Determine the [X, Y] coordinate at the center of the cell enclosing the given text.  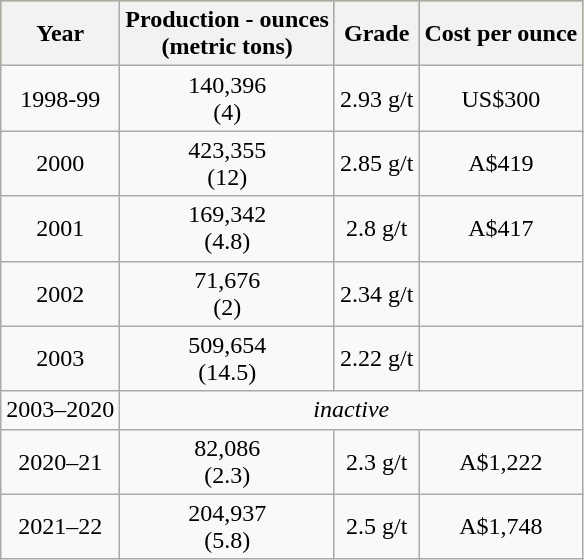
2.34 g/t [376, 294]
509,654(14.5) [228, 358]
A$1,748 [501, 526]
2002 [60, 294]
2.3 g/t [376, 462]
inactive [352, 410]
2.22 g/t [376, 358]
2.93 g/t [376, 98]
2.5 g/t [376, 526]
Production - ounces(metric tons) [228, 34]
2000 [60, 164]
2003–2020 [60, 410]
423,355(12) [228, 164]
Cost per ounce [501, 34]
1998-99 [60, 98]
82,086(2.3) [228, 462]
US$300 [501, 98]
Grade [376, 34]
A$417 [501, 228]
2.85 g/t [376, 164]
71,676(2) [228, 294]
140,396(4) [228, 98]
Year [60, 34]
A$419 [501, 164]
2001 [60, 228]
A$1,222 [501, 462]
2.8 g/t [376, 228]
2021–22 [60, 526]
2020–21 [60, 462]
169,342(4.8) [228, 228]
204,937(5.8) [228, 526]
2003 [60, 358]
